Detect which cell encompasses the target text, then output its [X, Y] center coordinate. 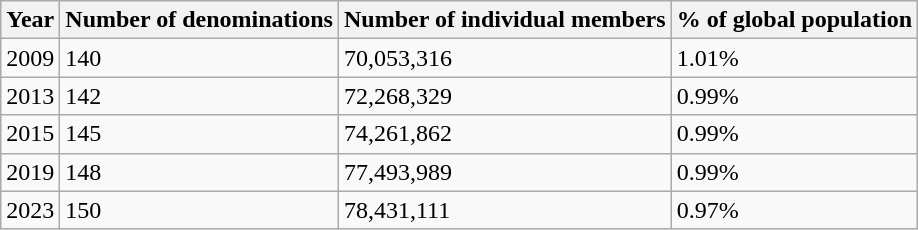
74,261,862 [504, 134]
72,268,329 [504, 96]
70,053,316 [504, 58]
2013 [30, 96]
145 [200, 134]
150 [200, 210]
140 [200, 58]
% of global population [794, 20]
0.97% [794, 210]
Number of individual members [504, 20]
1.01% [794, 58]
2023 [30, 210]
142 [200, 96]
2019 [30, 172]
2009 [30, 58]
77,493,989 [504, 172]
2015 [30, 134]
78,431,111 [504, 210]
Number of denominations [200, 20]
Year [30, 20]
148 [200, 172]
